From the cell containing the given text, extract its center point as [X, Y] coordinate. 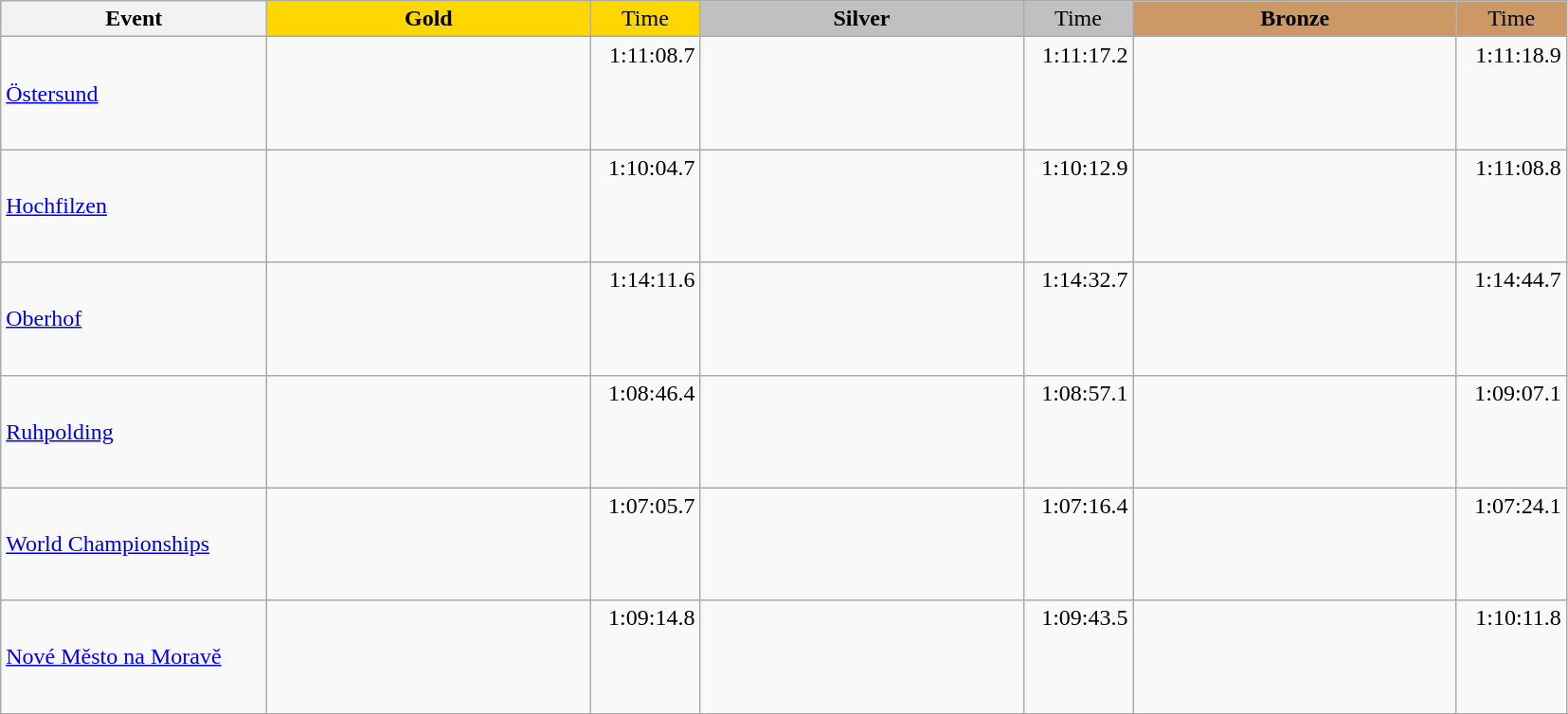
1:14:44.7 [1511, 318]
Ruhpolding [135, 432]
Hochfilzen [135, 206]
World Championships [135, 544]
1:07:16.4 [1078, 544]
Östersund [135, 93]
1:09:14.8 [645, 657]
1:14:32.7 [1078, 318]
1:10:12.9 [1078, 206]
1:09:43.5 [1078, 657]
1:08:46.4 [645, 432]
1:10:11.8 [1511, 657]
1:10:04.7 [645, 206]
Nové Město na Moravě [135, 657]
1:07:24.1 [1511, 544]
Oberhof [135, 318]
Silver [862, 19]
Bronze [1294, 19]
1:11:08.8 [1511, 206]
Gold [428, 19]
1:11:08.7 [645, 93]
Event [135, 19]
1:09:07.1 [1511, 432]
1:11:17.2 [1078, 93]
1:07:05.7 [645, 544]
1:14:11.6 [645, 318]
1:11:18.9 [1511, 93]
1:08:57.1 [1078, 432]
